Locate the cell with the specified text and output its (X, Y) center coordinate. 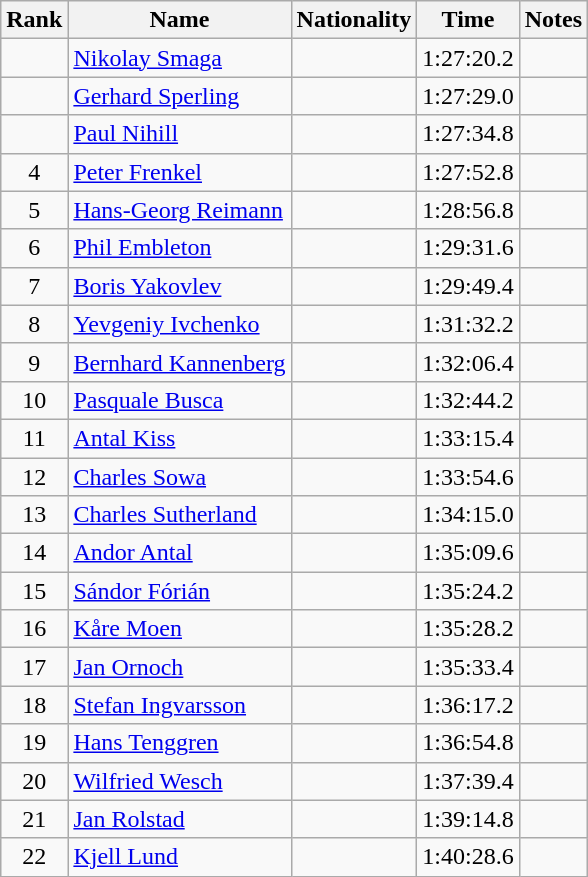
1:35:33.4 (468, 667)
22 (34, 857)
Jan Rolstad (180, 819)
11 (34, 438)
Charles Sowa (180, 477)
1:27:29.0 (468, 96)
7 (34, 286)
1:35:24.2 (468, 591)
Antal Kiss (180, 438)
12 (34, 477)
1:40:28.6 (468, 857)
Gerhard Sperling (180, 96)
Charles Sutherland (180, 515)
Stefan Ingvarsson (180, 705)
1:34:15.0 (468, 515)
1:32:06.4 (468, 362)
1:31:32.2 (468, 324)
18 (34, 705)
1:35:09.6 (468, 553)
4 (34, 172)
Nationality (354, 20)
Pasquale Busca (180, 400)
1:37:39.4 (468, 781)
6 (34, 248)
1:29:31.6 (468, 248)
15 (34, 591)
Hans Tenggren (180, 743)
16 (34, 629)
Bernhard Kannenberg (180, 362)
Peter Frenkel (180, 172)
9 (34, 362)
Phil Embleton (180, 248)
Andor Antal (180, 553)
10 (34, 400)
1:33:54.6 (468, 477)
Hans-Georg Reimann (180, 210)
Notes (553, 20)
Wilfried Wesch (180, 781)
14 (34, 553)
Boris Yakovlev (180, 286)
1:33:15.4 (468, 438)
Kåre Moen (180, 629)
1:28:56.8 (468, 210)
1:36:54.8 (468, 743)
5 (34, 210)
Jan Ornoch (180, 667)
19 (34, 743)
Name (180, 20)
Paul Nihill (180, 134)
1:27:34.8 (468, 134)
Rank (34, 20)
Sándor Fórián (180, 591)
Yevgeniy Ivchenko (180, 324)
1:27:52.8 (468, 172)
1:35:28.2 (468, 629)
1:27:20.2 (468, 58)
13 (34, 515)
1:39:14.8 (468, 819)
20 (34, 781)
Nikolay Smaga (180, 58)
1:36:17.2 (468, 705)
Time (468, 20)
1:32:44.2 (468, 400)
Kjell Lund (180, 857)
8 (34, 324)
1:29:49.4 (468, 286)
21 (34, 819)
17 (34, 667)
